For the text-containing cell, return its midpoint in [x, y] coordinate format. 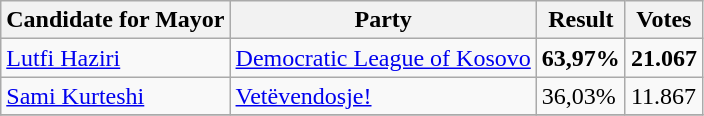
Candidate for Mayor [116, 20]
Democratic League of Kosovo [383, 58]
36,03% [580, 96]
11.867 [664, 96]
Vetëvendosje! [383, 96]
21.067 [664, 58]
Result [580, 20]
Party [383, 20]
Lutfi Haziri [116, 58]
63,97% [580, 58]
Sami Kurteshi [116, 96]
Votes [664, 20]
